Capture the cell that displays the provided text and extract its [X, Y] central coordinate. 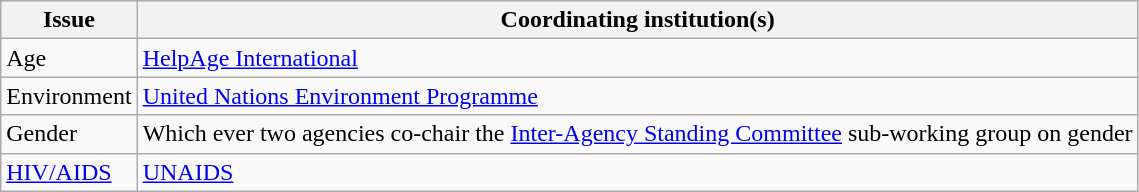
UNAIDS [638, 172]
Environment [69, 96]
Age [69, 58]
HelpAge International [638, 58]
Gender [69, 134]
Which ever two agencies co-chair the Inter-Agency Standing Committee sub-working group on gender [638, 134]
HIV/AIDS [69, 172]
Coordinating institution(s) [638, 20]
Issue [69, 20]
United Nations Environment Programme [638, 96]
